Scan for the cell matching the given text and deliver its [x, y] coordinate at center. 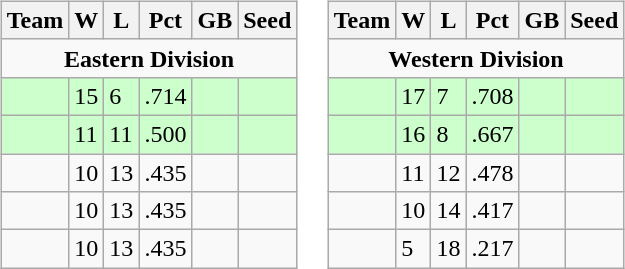
7 [448, 96]
17 [414, 96]
.667 [492, 134]
12 [448, 173]
18 [448, 249]
.714 [166, 96]
6 [122, 96]
.708 [492, 96]
8 [448, 134]
.417 [492, 211]
5 [414, 249]
.478 [492, 173]
15 [86, 96]
.500 [166, 134]
14 [448, 211]
.217 [492, 249]
Western Division [476, 58]
16 [414, 134]
Eastern Division [149, 58]
